Identify which cell holds the provided text, then report its (x, y) central coordinate. 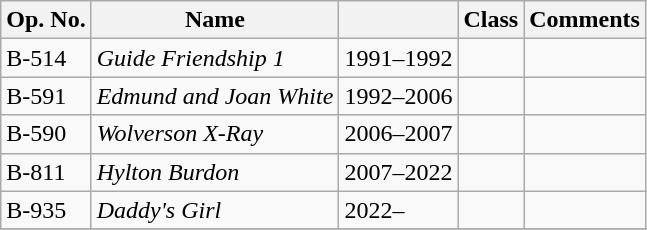
Comments (585, 20)
Wolverson X-Ray (215, 134)
Class (491, 20)
B-935 (46, 210)
1991–1992 (398, 58)
Edmund and Joan White (215, 96)
B-811 (46, 172)
B-514 (46, 58)
B-591 (46, 96)
2006–2007 (398, 134)
Daddy's Girl (215, 210)
Op. No. (46, 20)
2022– (398, 210)
Guide Friendship 1 (215, 58)
Hylton Burdon (215, 172)
2007–2022 (398, 172)
B-590 (46, 134)
1992–2006 (398, 96)
Name (215, 20)
